Pinpoint the cell where the given text exists, returning its (x, y) midpoint coordinate. 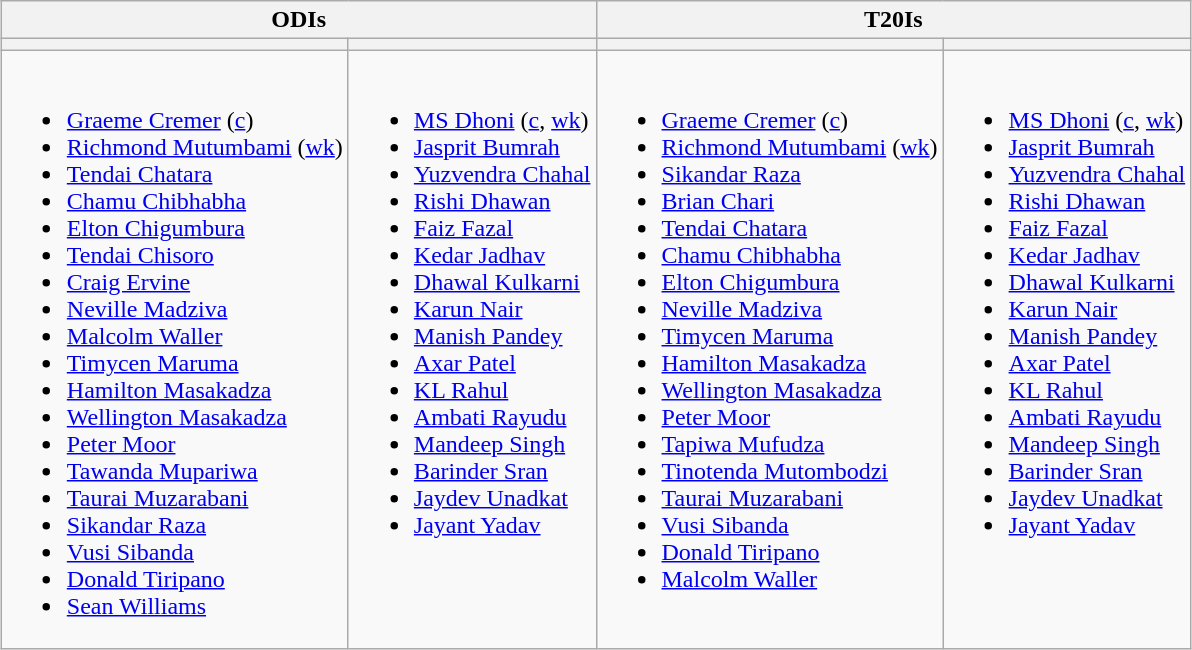
ODIs (298, 20)
T20Is (894, 20)
